Determine the [X, Y] coordinate at the center of the cell enclosing the given text.  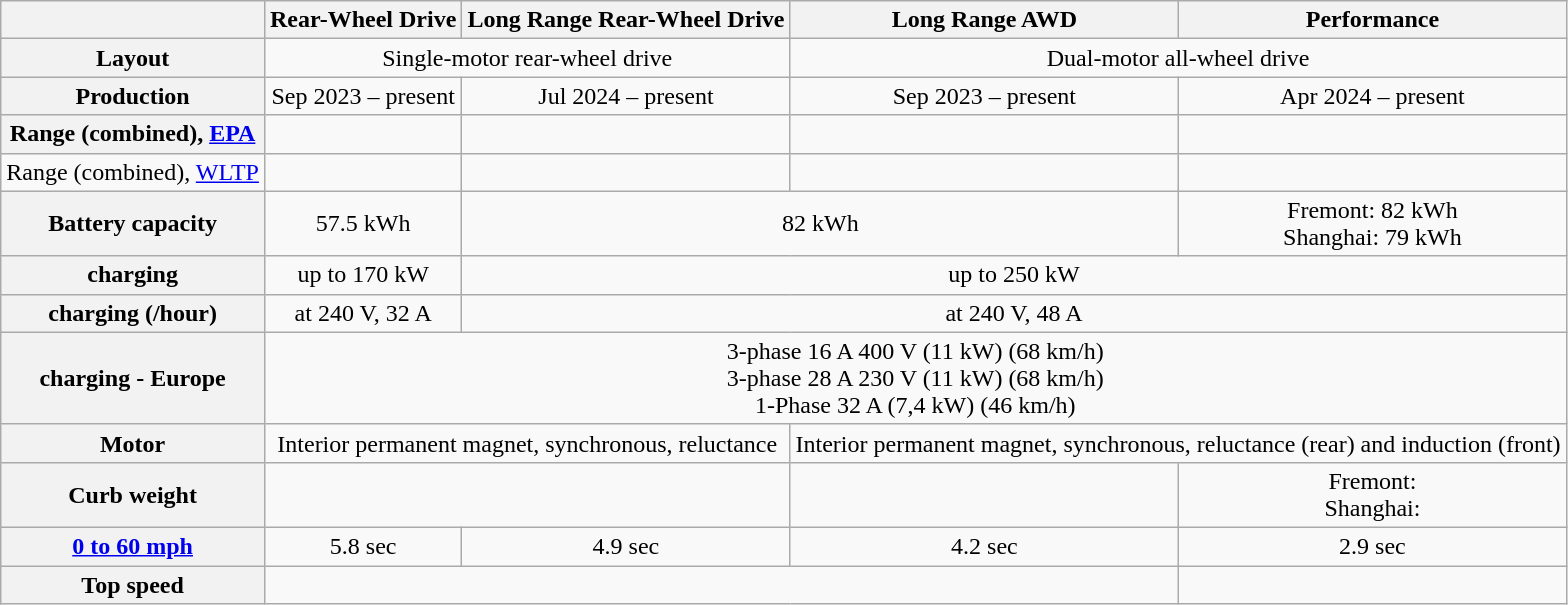
charging - Europe [133, 378]
Fremont: 82 kWhShanghai: 79 kWh [1372, 224]
up to 170 kW [362, 275]
Long Range AWD [984, 20]
Battery capacity [133, 224]
82 kWh [820, 224]
Performance [1372, 20]
5.8 sec [362, 546]
Dual-motor all-wheel drive [1178, 58]
Interior permanent magnet, synchronous, reluctance [527, 443]
Motor [133, 443]
charging (/hour) [133, 313]
4.2 sec [984, 546]
Production [133, 96]
3-phase 16 A 400 V (11 kW) (68 km/h)3-phase 28 A 230 V (11 kW) (68 km/h)1-Phase 32 A (7,4 kW) (46 km/h) [915, 378]
at 240 V, 48 A [1014, 313]
Jul 2024 – present [626, 96]
up to 250 kW [1014, 275]
Interior permanent magnet, synchronous, reluctance (rear) and induction (front) [1178, 443]
Fremont: Shanghai: [1372, 494]
charging [133, 275]
2.9 sec [1372, 546]
Range (combined), EPA [133, 134]
Rear-Wheel Drive [362, 20]
Apr 2024 – present [1372, 96]
Single-motor rear-wheel drive [527, 58]
4.9 sec [626, 546]
Top speed [133, 585]
at 240 V, 32 A [362, 313]
Curb weight [133, 494]
0 to 60 mph [133, 546]
57.5 kWh [362, 224]
Layout [133, 58]
Range (combined), WLTP [133, 172]
Long Range Rear-Wheel Drive [626, 20]
